Determine the [x, y] coordinate at the center of the cell enclosing the given text.  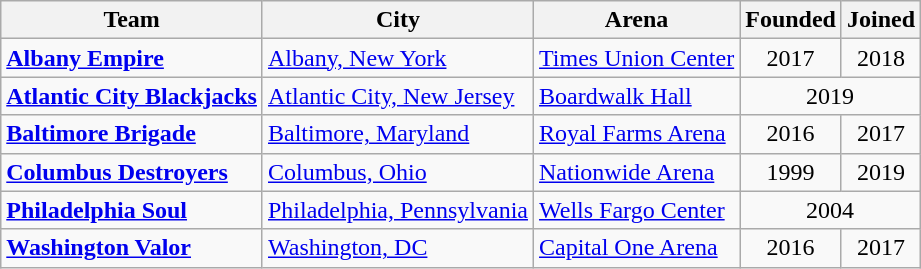
Atlantic City Blackjacks [132, 96]
Capital One Arena [637, 248]
Wells Fargo Center [637, 210]
Albany Empire [132, 58]
Boardwalk Hall [637, 96]
Times Union Center [637, 58]
Columbus Destroyers [132, 172]
2018 [880, 58]
2004 [830, 210]
Baltimore Brigade [132, 134]
Washington Valor [132, 248]
Philadelphia Soul [132, 210]
Joined [880, 20]
Nationwide Arena [637, 172]
Founded [791, 20]
Atlantic City, New Jersey [398, 96]
Washington, DC [398, 248]
Philadelphia, Pennsylvania [398, 210]
Arena [637, 20]
Albany, New York [398, 58]
Royal Farms Arena [637, 134]
1999 [791, 172]
Team [132, 20]
Baltimore, Maryland [398, 134]
City [398, 20]
Columbus, Ohio [398, 172]
